Detect which cell encompasses the target text, then output its (x, y) center coordinate. 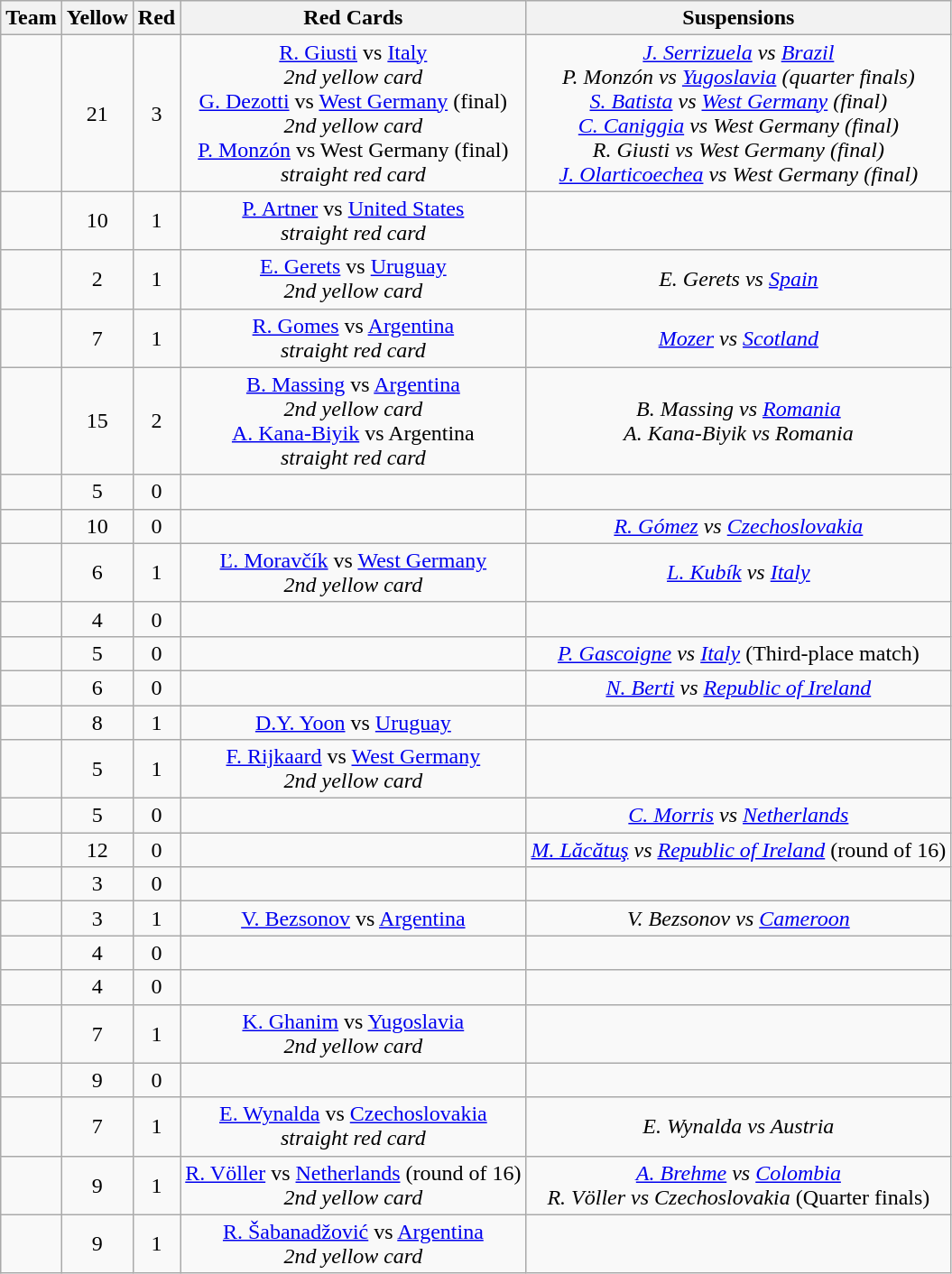
E. Gerets vs Uruguay2nd yellow card (354, 280)
B. Massing vs Argentina2nd yellow cardA. Kana-Biyik vs Argentinastraight red card (354, 420)
K. Ghanim vs Yugoslavia2nd yellow card (354, 1034)
V. Bezsonov vs Cameroon (738, 919)
21 (97, 114)
C. Morris vs Netherlands (738, 816)
V. Bezsonov vs Argentina (354, 919)
12 (97, 850)
N. Berti vs Republic of Ireland (738, 688)
Yellow (97, 18)
D.Y. Yoon vs Uruguay (354, 723)
Red (156, 18)
Mozer vs Scotland (738, 337)
Team (32, 18)
E. Wynalda vs Austria (738, 1126)
P. Artner vs United Statesstraight red card (354, 220)
B. Massing vs RomaniaA. Kana-Biyik vs Romania (738, 420)
R. Gómez vs Czechoslovakia (738, 526)
P. Gascoigne vs Italy (Third-place match) (738, 653)
R. Šabanadžović vs Argentina2nd yellow card (354, 1243)
R. Giusti vs Italy2nd yellow cardG. Dezotti vs West Germany (final)2nd yellow cardP. Monzón vs West Germany (final)straight red card (354, 114)
8 (97, 723)
Red Cards (354, 18)
Ľ. Moravčík vs West Germany2nd yellow card (354, 572)
R. Völler vs Netherlands (round of 16)2nd yellow card (354, 1186)
E. Gerets vs Spain (738, 280)
15 (97, 420)
M. Lăcătuş vs Republic of Ireland (round of 16) (738, 850)
L. Kubík vs Italy (738, 572)
Suspensions (738, 18)
E. Wynalda vs Czechoslovakiastraight red card (354, 1126)
R. Gomes vs Argentinastraight red card (354, 337)
F. Rijkaard vs West Germany2nd yellow card (354, 769)
A. Brehme vs ColombiaR. Völler vs Czechoslovakia (Quarter finals) (738, 1186)
